Return [x, y] of the center of cell containing provided text 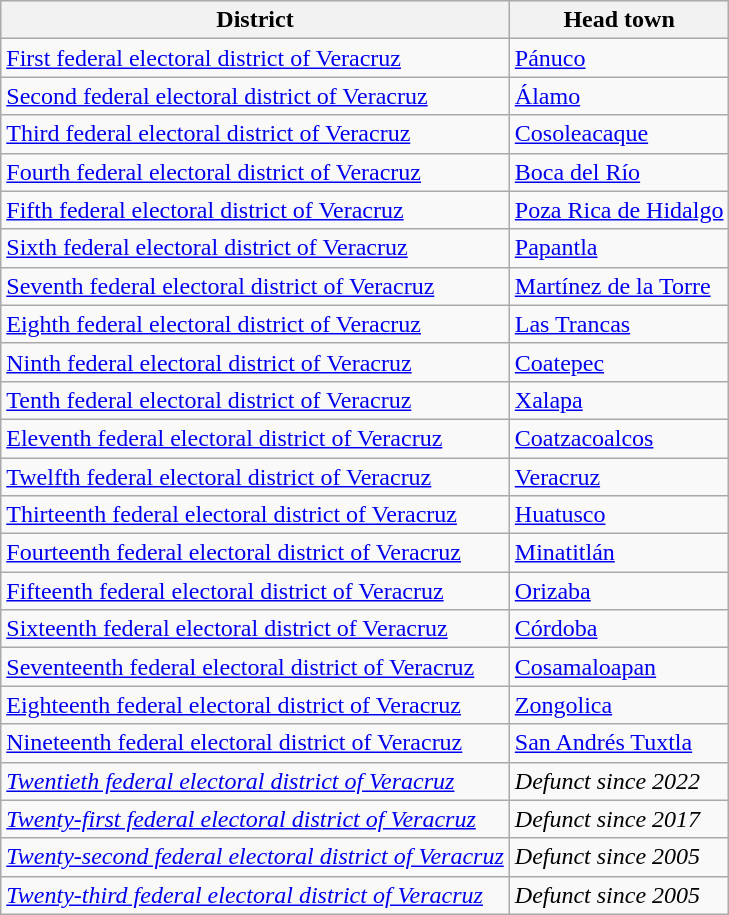
Álamo [619, 96]
Huatusco [619, 515]
Cosamaloapan [619, 667]
Boca del Río [619, 172]
Seventh federal electoral district of Veracruz [256, 286]
Poza Rica de Hidalgo [619, 210]
Defunct since 2017 [619, 819]
Minatitlán [619, 553]
Orizaba [619, 591]
Eleventh federal electoral district of Veracruz [256, 438]
Eighteenth federal electoral district of Veracruz [256, 705]
Zongolica [619, 705]
Second federal electoral district of Veracruz [256, 96]
Sixth federal electoral district of Veracruz [256, 248]
Twenty-third federal electoral district of Veracruz [256, 895]
Third federal electoral district of Veracruz [256, 134]
Twentieth federal electoral district of Veracruz [256, 781]
Coatzacoalcos [619, 438]
Cosoleacaque [619, 134]
Nineteenth federal electoral district of Veracruz [256, 743]
Twenty-second federal electoral district of Veracruz [256, 857]
Coatepec [619, 362]
Papantla [619, 248]
Veracruz [619, 477]
Eighth federal electoral district of Veracruz [256, 324]
Las Trancas [619, 324]
Tenth federal electoral district of Veracruz [256, 400]
Martínez de la Torre [619, 286]
San Andrés Tuxtla [619, 743]
Xalapa [619, 400]
Head town [619, 20]
Twelfth federal electoral district of Veracruz [256, 477]
Seventeenth federal electoral district of Veracruz [256, 667]
Ninth federal electoral district of Veracruz [256, 362]
Córdoba [619, 629]
Defunct since 2022 [619, 781]
Fourth federal electoral district of Veracruz [256, 172]
Twenty-first federal electoral district of Veracruz [256, 819]
First federal electoral district of Veracruz [256, 58]
Pánuco [619, 58]
District [256, 20]
Sixteenth federal electoral district of Veracruz [256, 629]
Fifth federal electoral district of Veracruz [256, 210]
Fourteenth federal electoral district of Veracruz [256, 553]
Thirteenth federal electoral district of Veracruz [256, 515]
Fifteenth federal electoral district of Veracruz [256, 591]
